Extract the (x, y) coordinate from the center of the cell holding the provided text.  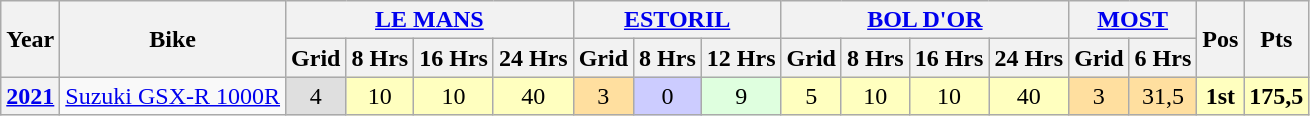
2021 (30, 96)
6 Hrs (1163, 58)
4 (316, 96)
LE MANS (430, 20)
1st (1220, 96)
31,5 (1163, 96)
BOL D'OR (925, 20)
Bike (173, 39)
175,5 (1276, 96)
0 (668, 96)
12 Hrs (741, 58)
5 (811, 96)
MOST (1133, 20)
9 (741, 96)
Pts (1276, 39)
ESTORIL (677, 20)
Suzuki GSX-R 1000R (173, 96)
Year (30, 39)
Pos (1220, 39)
